For the text-containing cell, return its midpoint in (X, Y) coordinate format. 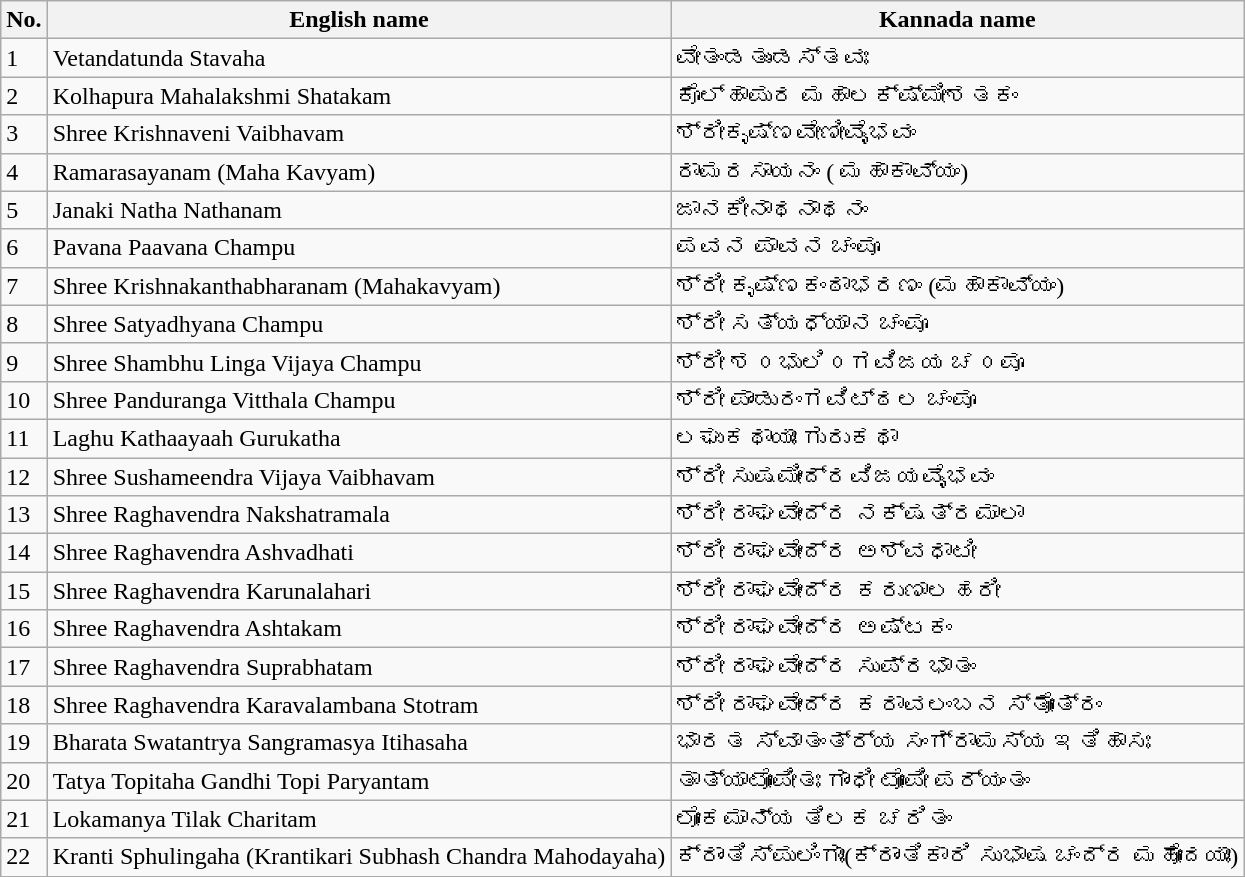
ಶ್ರೀ ರಾಘವೇಂದ್ರ ಕರುಣಾಲಹರೀ (958, 591)
Shree Raghavendra Nakshatramala (359, 515)
ಶ್ರೀಕೃಷ್ಣವೇಣೀವೈಭವಂ (958, 134)
ರಾಮರಸಾಯನಂ ( ಮಹಾಕಾವ್ಯಂ) (958, 172)
6 (24, 248)
7 (24, 286)
Janaki Natha Nathanam (359, 210)
Shree Krishnaveni Vaibhavam (359, 134)
1 (24, 58)
21 (24, 819)
Bharata Swatantrya Sangramasya Itihasaha (359, 743)
20 (24, 781)
12 (24, 477)
17 (24, 667)
9 (24, 362)
ತಾತ್ಯಾಟೋಪೀತಃ ಗಾಂಧೀ ಟೋಪೀ ಪರ್ಯಂತಂ (958, 781)
Shree Raghavendra Ashtakam (359, 629)
10 (24, 400)
Kolhapura Mahalakshmi Shatakam (359, 96)
ವೇತಂಡತುಂಡಸ್ತವಃ (958, 58)
11 (24, 438)
18 (24, 705)
Shree Sushameendra Vijaya Vaibhavam (359, 477)
Tatya Topitaha Gandhi Topi Paryantam (359, 781)
Shree Panduranga Vitthala Champu (359, 400)
ಶ್ರೀ ರಾಘವೇಂದ್ರ ಕರಾವಲಂಬನ ಸ್ತೋತ್ರಂ (958, 705)
3 (24, 134)
ಶ್ರೀ ಕೃಷ್ಣಕಂಠಾಭರಣಂ (ಮಹಾಕಾವ್ಯಂ) (958, 286)
Shree Satyadhyana Champu (359, 324)
ಲೋಕಮಾನ್ಯ ತಿಲಕ ಚರಿತಂ (958, 819)
ಶ್ರೀ ಸತ್ಯಧ್ಯಾನ ಚಂಪೂ (958, 324)
Pavana Paavana Champu (359, 248)
Lokamanya Tilak Charitam (359, 819)
ಶ್ರೀ ಸುಷಮೀಂದ್ರವಿಜಯವೈಭವಂ (958, 477)
14 (24, 553)
No. (24, 20)
Kranti Sphulingaha (Krantikari Subhash Chandra Mahodayaha) (359, 857)
Shree Raghavendra Karavalambana Stotram (359, 705)
22 (24, 857)
ಪವನ ಪಾವನ ಚಂಪೂ (958, 248)
5 (24, 210)
English name (359, 20)
Vetandatunda Stavaha (359, 58)
Shree Raghavendra Karunalahari (359, 591)
ಶ್ರೀ ರಾಘವೇಂದ್ರ ಸುಪ್ರಭಾತಂ (958, 667)
Shree Shambhu Linga Vijaya Champu (359, 362)
Ramarasayanam (Maha Kavyam) (359, 172)
ಜಾನಕೀನಾಥನಾಥನಂ (958, 210)
ಕೊಲ್ಹಾಪುರ ಮಹಾಲಕ್ಷ್ಮೀಶತಕಂ (958, 96)
Kannada name (958, 20)
16 (24, 629)
2 (24, 96)
4 (24, 172)
Shree Krishnakanthabharanam (Mahakavyam) (359, 286)
ಶ್ರೀ ರಾಘವೇಂದ್ರ ಅಶ್ವಧಾಟೀ (958, 553)
ಲಘುಕಥಾಯಾಃ ಗುರುಕಥಾ (958, 438)
ಶ್ರೀ ಪಾಂಡುರಂಗವಿಟ್ಠಲ ಚಂಪೂ (958, 400)
ಭಾರತ ಸ್ವಾತಂತ್ರ್ಯ ಸಂಗ್ರಾಮಸ್ಯ ಇತಿಹಾಸಃ (958, 743)
19 (24, 743)
ಶ್ರೀ ರಾಘವೇಂದ್ರ ಅಷ್ಟಕಂ (958, 629)
13 (24, 515)
ಶ್ರೀ ರಾಘವೇಂದ್ರ ನಕ್ಷತ್ರಮಾಲಾ (958, 515)
8 (24, 324)
ಕ್ರಾಂತಿಸ್ಪುಲಿಂಗಾಃ(ಕ್ರಾಂತಿಕಾರಿ ಸುಭಾಷ ಚಂದ್ರ ಮಹೋದಯಾಃ) (958, 857)
Shree Raghavendra Suprabhatam (359, 667)
Laghu Kathaayaah Gurukatha (359, 438)
ಶ್ರೀ ಶ೦ಭುಲಿ೦ಗವಿಜಯ ಚ೦ಪೂ (958, 362)
15 (24, 591)
Shree Raghavendra Ashvadhati (359, 553)
